Identify which cell holds the provided text, then report its (X, Y) central coordinate. 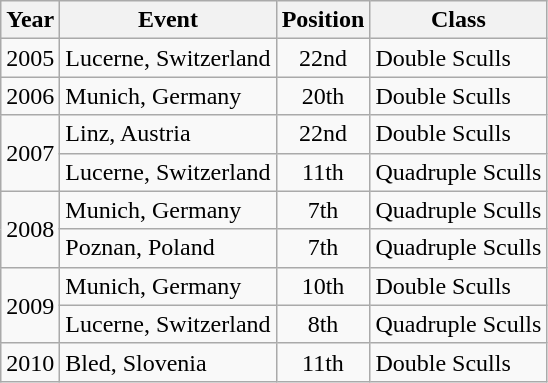
Bled, Slovenia (168, 362)
Year (30, 20)
20th (323, 96)
8th (323, 324)
Event (168, 20)
2009 (30, 305)
2005 (30, 58)
2006 (30, 96)
Class (458, 20)
Poznan, Poland (168, 248)
10th (323, 286)
Linz, Austria (168, 134)
2008 (30, 229)
2007 (30, 153)
2010 (30, 362)
Position (323, 20)
